For the text-containing cell, return its midpoint in (X, Y) coordinate format. 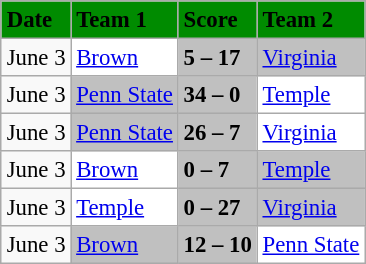
0 – 27 (218, 208)
12 – 10 (218, 245)
Date (36, 20)
Team 1 (124, 20)
34 – 0 (218, 95)
Team 2 (310, 20)
26 – 7 (218, 133)
Score (218, 20)
5 – 17 (218, 57)
0 – 7 (218, 170)
